Pinpoint the cell where the given text exists, returning its [x, y] midpoint coordinate. 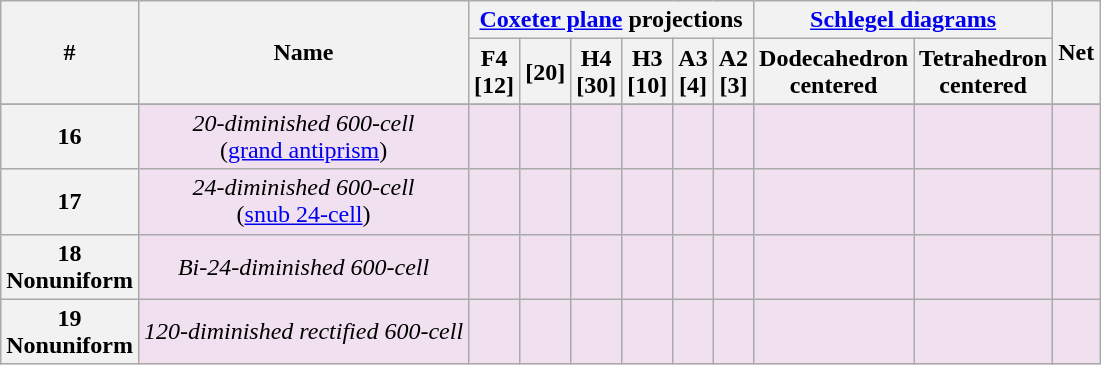
18Nonuniform [70, 266]
Coxeter plane projections [612, 20]
# [70, 52]
Bi-24-diminished 600-cell [303, 266]
A2[3] [733, 72]
Dodecahedroncentered [834, 72]
24-diminished 600-cell(snub 24-cell) [303, 202]
20-diminished 600-cell(grand antiprism) [303, 136]
120-diminished rectified 600-cell [303, 332]
17 [70, 202]
Schlegel diagrams [904, 20]
H3[10] [648, 72]
16 [70, 136]
Tetrahedroncentered [984, 72]
F4[12] [494, 72]
A3[4] [693, 72]
[20] [546, 72]
H4[30] [596, 72]
19Nonuniform [70, 332]
Net [1076, 52]
Name [303, 52]
